Return the [X, Y] coordinate for the center point of the cell that contains the specified text.  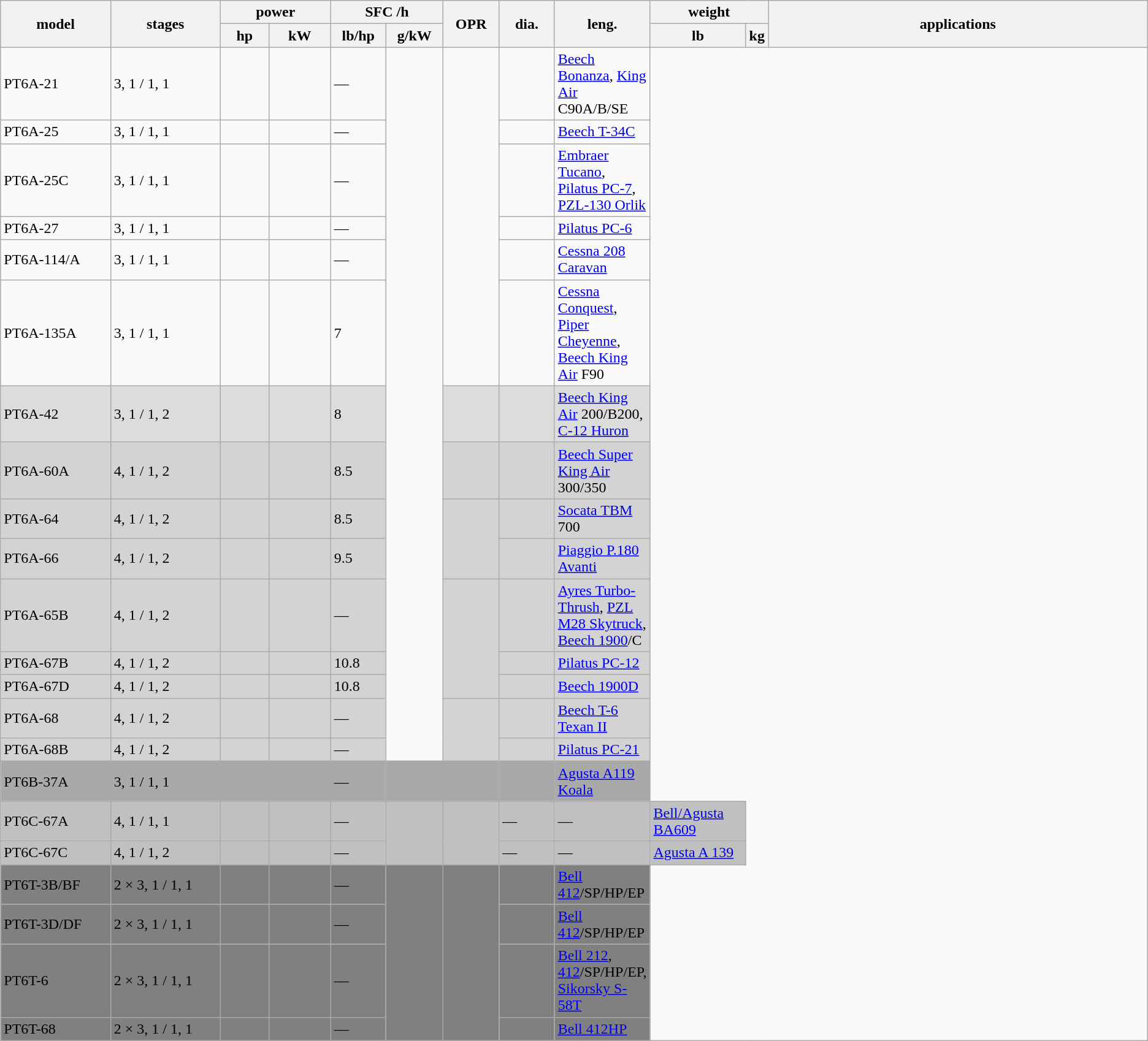
Bell/Agusta BA609 [698, 822]
Pilatus PC-6 [602, 228]
Agusta A 139 [698, 853]
7 [358, 332]
PT6A-68B [55, 750]
PT6A-66 [55, 558]
lb [698, 36]
Bell 212, 412/SP/HP/EP, Sikorsky S-58T [602, 981]
PT6A-42 [55, 414]
lb/hp [358, 36]
Embraer Tucano, Pilatus PC-7, PZL-130 Orlik [602, 180]
4, 1 / 1, 1 [166, 822]
dia. [527, 24]
kW [299, 36]
Bell 412HP [602, 1029]
stages [166, 24]
power [275, 12]
PT6A-68 [55, 719]
PT6T-68 [55, 1029]
Beech King Air 200/B200, C-12 Huron [602, 414]
Piaggio P.180 Avanti [602, 558]
PT6A-114/A [55, 260]
PT6A-25C [55, 180]
leng. [602, 24]
Beech 1900D [602, 687]
kg [757, 36]
9.5 [358, 558]
Cessna Conquest, Piper Cheyenne, Beech King Air F90 [602, 332]
Beech Super King Air 300/350 [602, 470]
g/kW [415, 36]
Agusta A119 Koala [602, 781]
Socata TBM 700 [602, 519]
PT6A-25 [55, 132]
PT6C-67A [55, 822]
PT6B-37A [55, 781]
PT6A-135A [55, 332]
weight [709, 12]
3, 1 / 1, 2 [166, 414]
Beech T-34C [602, 132]
PT6A-60A [55, 470]
applications [958, 24]
Beech T-6 Texan II [602, 719]
Pilatus PC-12 [602, 663]
Ayres Turbo-Thrush, PZL M28 Skytruck, Beech 1900/C [602, 616]
8 [358, 414]
Cessna 208 Caravan [602, 260]
PT6A-67B [55, 663]
PT6A-67D [55, 687]
PT6T-3D/DF [55, 925]
PT6T-6 [55, 981]
OPR [471, 24]
SFC /h [386, 12]
model [55, 24]
PT6T-3B/BF [55, 884]
Beech Bonanza, King Air C90A/B/SE [602, 83]
PT6A-65B [55, 616]
PT6A-27 [55, 228]
Pilatus PC-21 [602, 750]
PT6A-21 [55, 83]
PT6A-64 [55, 519]
PT6C-67C [55, 853]
hp [244, 36]
